Identify which cell holds the provided text, then report its [x, y] central coordinate. 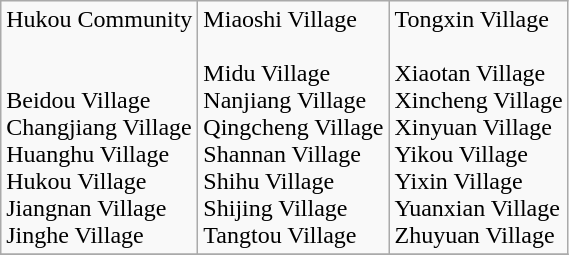
Tongxin VillageXiaotan Village Xincheng Village Xinyuan Village Yikou Village Yixin Village Yuanxian Village Zhuyuan Village [478, 128]
Miaoshi VillageMidu Village Nanjiang Village Qingcheng Village Shannan Village Shihu Village Shijing Village Tangtou Village [294, 128]
Hukou Community Beidou Village Changjiang Village Huanghu Village Hukou Village Jiangnan Village Jinghe Village [100, 128]
